Capture the cell that displays the provided text and extract its [X, Y] central coordinate. 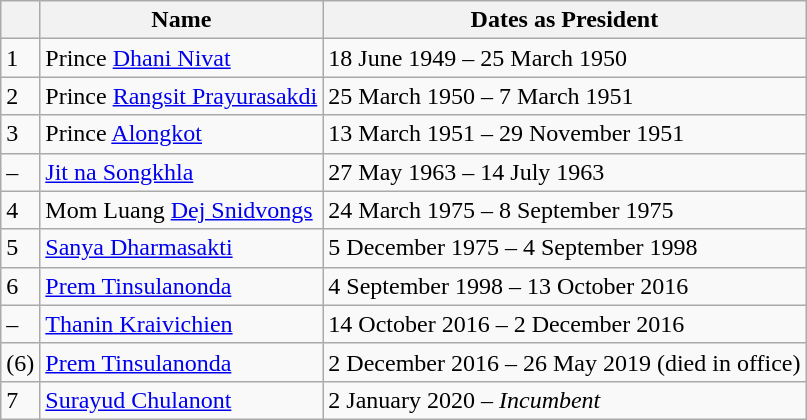
3 [20, 134]
24 March 1975 – 8 September 1975 [564, 210]
27 May 1963 – 14 July 1963 [564, 172]
2 [20, 96]
4 [20, 210]
5 [20, 248]
13 March 1951 – 29 November 1951 [564, 134]
Prince Alongkot [182, 134]
1 [20, 58]
4 September 1998 – 13 October 2016 [564, 286]
Dates as President [564, 20]
5 December 1975 – 4 September 1998 [564, 248]
Prince Dhani Nivat [182, 58]
7 [20, 400]
(6) [20, 362]
Sanya Dharmasakti [182, 248]
18 June 1949 – 25 March 1950 [564, 58]
2 December 2016 – 26 May 2019 (died in office) [564, 362]
14 October 2016 – 2 December 2016 [564, 324]
6 [20, 286]
25 March 1950 – 7 March 1951 [564, 96]
Thanin Kraivichien [182, 324]
Surayud Chulanont [182, 400]
Prince Rangsit Prayurasakdi [182, 96]
Name [182, 20]
2 January 2020 – Incumbent [564, 400]
Mom Luang Dej Snidvongs [182, 210]
Jit na Songkhla [182, 172]
